Identify which cell holds the provided text, then report its [x, y] central coordinate. 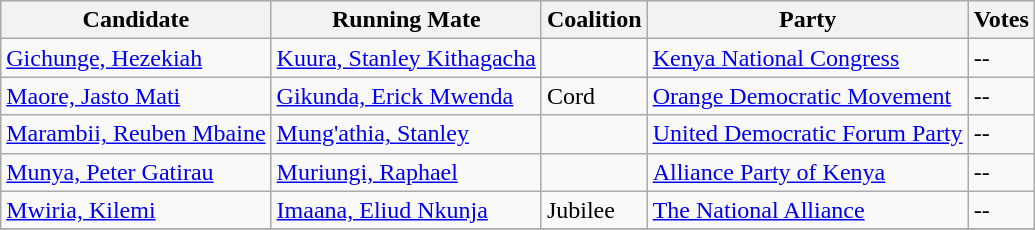
Candidate [136, 20]
Marambii, Reuben Mbaine [136, 134]
United Democratic Forum Party [808, 134]
Maore, Jasto Mati [136, 96]
Orange Democratic Movement [808, 96]
Gichunge, Hezekiah [136, 58]
Muriungi, Raphael [406, 172]
Mung'athia, Stanley [406, 134]
Running Mate [406, 20]
Coalition [594, 20]
Kuura, Stanley Kithagacha [406, 58]
Votes [1001, 20]
Cord [594, 96]
Kenya National Congress [808, 58]
Mwiria, Kilemi [136, 210]
Gikunda, Erick Mwenda [406, 96]
Imaana, Eliud Nkunja [406, 210]
Munya, Peter Gatirau [136, 172]
The National Alliance [808, 210]
Party [808, 20]
Jubilee [594, 210]
Alliance Party of Kenya [808, 172]
